Detect which cell encompasses the target text, then output its [X, Y] center coordinate. 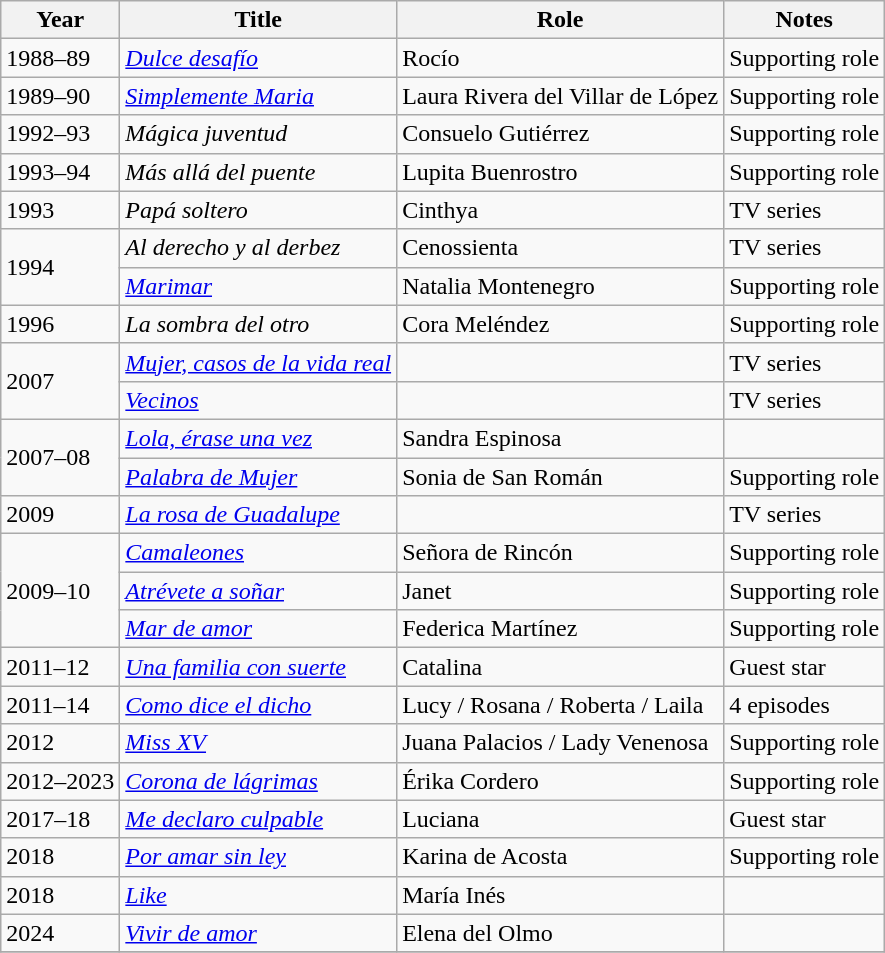
Dulce desafío [258, 58]
1993 [60, 210]
Natalia Montenegro [560, 286]
María Inés [560, 895]
Juana Palacios / Lady Venenosa [560, 743]
1996 [60, 324]
Palabra de Mujer [258, 477]
Laura Rivera del Villar de López [560, 96]
Title [258, 20]
Señora de Rincón [560, 553]
Role [560, 20]
Por amar sin ley [258, 857]
Cenossienta [560, 248]
1992–93 [60, 134]
Al derecho y al derbez [258, 248]
Catalina [560, 667]
Elena del Olmo [560, 933]
Consuelo Gutiérrez [560, 134]
Marimar [258, 286]
Rocío [560, 58]
Sonia de San Román [560, 477]
1993–94 [60, 172]
Vecinos [258, 400]
Karina de Acosta [560, 857]
2011–12 [60, 667]
Miss XV [258, 743]
2024 [60, 933]
La sombra del otro [258, 324]
Como dice el dicho [258, 705]
Me declaro culpable [258, 819]
Mar de amor [258, 629]
1994 [60, 267]
Más allá del puente [258, 172]
Papá soltero [258, 210]
Vivir de amor [258, 933]
2012–2023 [60, 781]
Year [60, 20]
2007–08 [60, 457]
2012 [60, 743]
Simplemente Maria [258, 96]
2011–14 [60, 705]
Mujer, casos de la vida real [258, 362]
Lola, érase una vez [258, 438]
Mágica juventud [258, 134]
2017–18 [60, 819]
1989–90 [60, 96]
Lupita Buenrostro [560, 172]
1988–89 [60, 58]
Notes [804, 20]
Luciana [560, 819]
2009–10 [60, 591]
Camaleones [258, 553]
Érika Cordero [560, 781]
Corona de lágrimas [258, 781]
La rosa de Guadalupe [258, 515]
Sandra Espinosa [560, 438]
2009 [60, 515]
Federica Martínez [560, 629]
2007 [60, 381]
Janet [560, 591]
Like [258, 895]
Cinthya [560, 210]
Una familia con suerte [258, 667]
Atrévete a soñar [258, 591]
4 episodes [804, 705]
Lucy / Rosana / Roberta / Laila [560, 705]
Cora Meléndez [560, 324]
